Locate the cell with the specified text and output its (x, y) center coordinate. 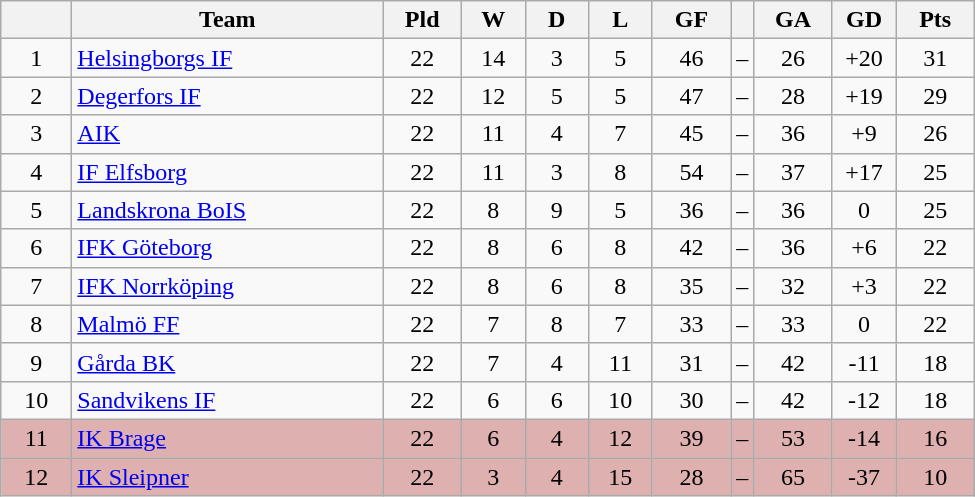
+19 (864, 96)
L (621, 20)
IFK Göteborg (228, 248)
45 (692, 134)
+3 (864, 286)
W (493, 20)
Helsingborgs IF (228, 58)
29 (936, 96)
37 (794, 172)
39 (692, 438)
+20 (864, 58)
65 (794, 477)
IK Brage (228, 438)
53 (794, 438)
IK Sleipner (228, 477)
GD (864, 20)
Team (228, 20)
32 (794, 286)
GF (692, 20)
Landskrona BoIS (228, 210)
14 (493, 58)
AIK (228, 134)
35 (692, 286)
Degerfors IF (228, 96)
+17 (864, 172)
-11 (864, 362)
2 (36, 96)
-37 (864, 477)
Pts (936, 20)
Sandvikens IF (228, 400)
+9 (864, 134)
-14 (864, 438)
IF Elfsborg (228, 172)
+6 (864, 248)
54 (692, 172)
IFK Norrköping (228, 286)
1 (36, 58)
16 (936, 438)
Gårda BK (228, 362)
-12 (864, 400)
47 (692, 96)
Pld (422, 20)
Malmö FF (228, 324)
30 (692, 400)
D (557, 20)
15 (621, 477)
GA (794, 20)
46 (692, 58)
